Provide the [x, y] coordinate of the cell's center where the given text is located.  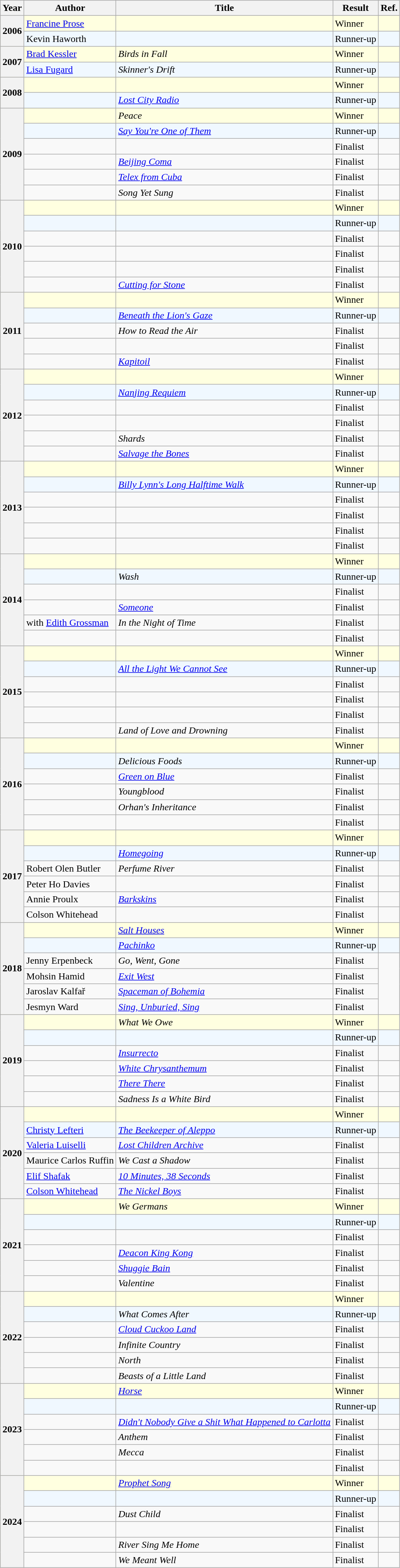
Barkskins [224, 899]
Billy Lynn's Long Halftime Walk [224, 484]
Robert Olen Butler [70, 868]
Shuggie Bain [224, 1268]
Someone [224, 607]
Lost City Radio [224, 100]
Jesmyn Ward [70, 1007]
White Chrysanthemum [224, 1068]
Cloud Cuckoo Land [224, 1329]
Anthem [224, 1437]
2020 [12, 1153]
2007 [12, 62]
Shards [224, 438]
2015 [12, 692]
Valeria Luiselli [70, 1145]
2017 [12, 876]
Year [12, 8]
Perfume River [224, 868]
Brad Kessler [70, 54]
Ref. [389, 8]
Pachinko [224, 945]
We Cast a Shadow [224, 1160]
Jenny Erpenbeck [70, 961]
Nanjing Requiem [224, 392]
Christy Lefteri [70, 1130]
Skinner's Drift [224, 69]
2006 [12, 31]
Valentine [224, 1283]
2016 [12, 784]
Prophet Song [224, 1483]
2008 [12, 92]
2019 [12, 1061]
Beneath the Lion's Gaze [224, 315]
There There [224, 1084]
All the Light We Cannot See [224, 669]
Go, Went, Gone [224, 961]
Green on Blue [224, 776]
Delicious Foods [224, 761]
Didn't Nobody Give a Shit What Happened to Carlotta [224, 1421]
The Nickel Boys [224, 1191]
Cutting for Stone [224, 285]
2011 [12, 331]
Peter Ho Davies [70, 884]
2013 [12, 507]
Beijing Coma [224, 161]
Deacon King Kong [224, 1253]
2024 [12, 1522]
2010 [12, 246]
2021 [12, 1245]
Lisa Fugard [70, 69]
Dust Child [224, 1514]
We Germans [224, 1207]
Francine Prose [70, 23]
Result [356, 8]
2009 [12, 154]
Homegoing [224, 853]
Horse [224, 1391]
Maurice Carlos Ruffin [70, 1160]
Telex from Cuba [224, 177]
Mohsin Hamid [70, 976]
Sadness Is a White Bird [224, 1099]
Infinite Country [224, 1345]
Mecca [224, 1453]
Birds in Fall [224, 54]
Orhan's Inheritance [224, 807]
Song Yet Sung [224, 193]
Kapitoil [224, 361]
Peace [224, 115]
2018 [12, 968]
Land of Love and Drowning [224, 730]
Kevin Haworth [70, 39]
We Meant Well [224, 1560]
Jaroslav Kalfař [70, 992]
River Sing Me Home [224, 1545]
The Beekeeper of Aleppo [224, 1130]
Salt Houses [224, 930]
How to Read the Air [224, 331]
North [224, 1360]
Salvage the Bones [224, 454]
Lost Children Archive [224, 1145]
2022 [12, 1337]
Insurrecto [224, 1053]
2023 [12, 1429]
What Comes After [224, 1314]
Sing, Unburied, Sing [224, 1007]
10 Minutes, 38 Seconds [224, 1176]
Title [224, 8]
In the Night of Time [224, 623]
Beasts of a Little Land [224, 1375]
Elif Shafak [70, 1176]
with Edith Grossman [70, 623]
Author [70, 8]
Say You're One of Them [224, 131]
Exit West [224, 976]
Annie Proulx [70, 899]
2014 [12, 600]
2012 [12, 415]
What We Owe [224, 1022]
Wash [224, 576]
Youngblood [224, 792]
Spaceman of Bohemia [224, 992]
